Return the (x, y) coordinate for the center point of the cell that contains the specified text.  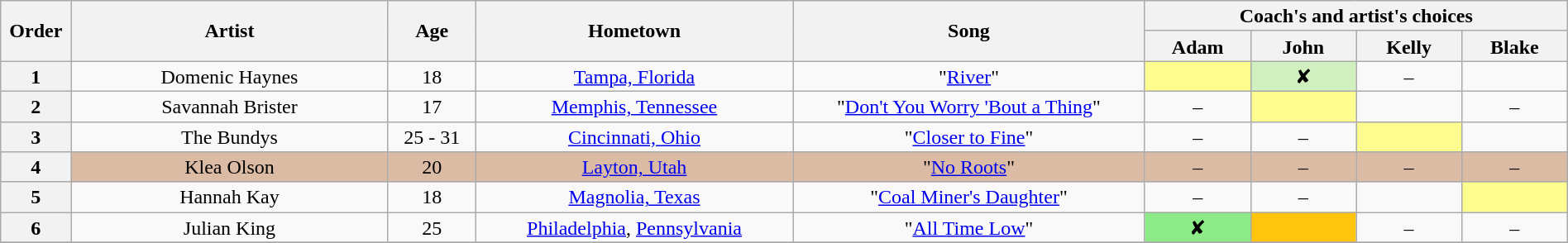
Artist (230, 31)
Song (969, 31)
2 (36, 106)
Tampa, Florida (633, 76)
"River" (969, 76)
Order (36, 31)
6 (36, 228)
Kelly (1409, 46)
Adam (1198, 46)
Hometown (633, 31)
Age (432, 31)
4 (36, 167)
Domenic Haynes (230, 76)
Coach's and artist's choices (1356, 17)
Philadelphia, Pennsylvania (633, 228)
Julian King (230, 228)
Cincinnati, Ohio (633, 137)
Memphis, Tennessee (633, 106)
"Coal Miner's Daughter" (969, 197)
25 (432, 228)
"No Roots" (969, 167)
"Don't You Worry 'Bout a Thing" (969, 106)
"All Time Low" (969, 228)
20 (432, 167)
3 (36, 137)
Hannah Kay (230, 197)
John (1303, 46)
The Bundys (230, 137)
Klea Olson (230, 167)
Magnolia, Texas (633, 197)
Blake (1514, 46)
Savannah Brister (230, 106)
17 (432, 106)
5 (36, 197)
Layton, Utah (633, 167)
1 (36, 76)
25 - 31 (432, 137)
"Closer to Fine" (969, 137)
